Determine the (x, y) coordinate at the center of the cell enclosing the given text.  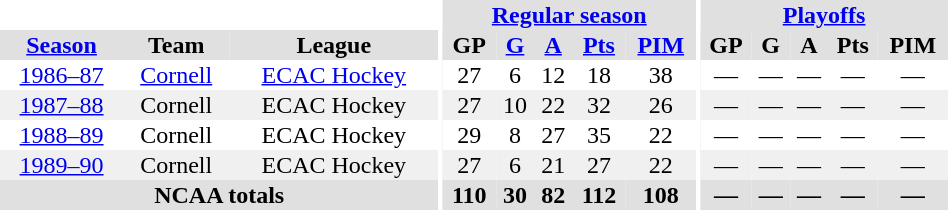
1989–90 (62, 165)
110 (470, 195)
32 (598, 105)
1988–89 (62, 135)
12 (553, 75)
82 (553, 195)
112 (598, 195)
26 (661, 105)
18 (598, 75)
10 (515, 105)
30 (515, 195)
Season (62, 45)
29 (470, 135)
1987–88 (62, 105)
1986–87 (62, 75)
NCAA totals (219, 195)
38 (661, 75)
35 (598, 135)
108 (661, 195)
Regular season (570, 15)
21 (553, 165)
Playoffs (824, 15)
League (334, 45)
8 (515, 135)
Team (176, 45)
